Extract the [X, Y] coordinate from the center of the cell holding the provided text.  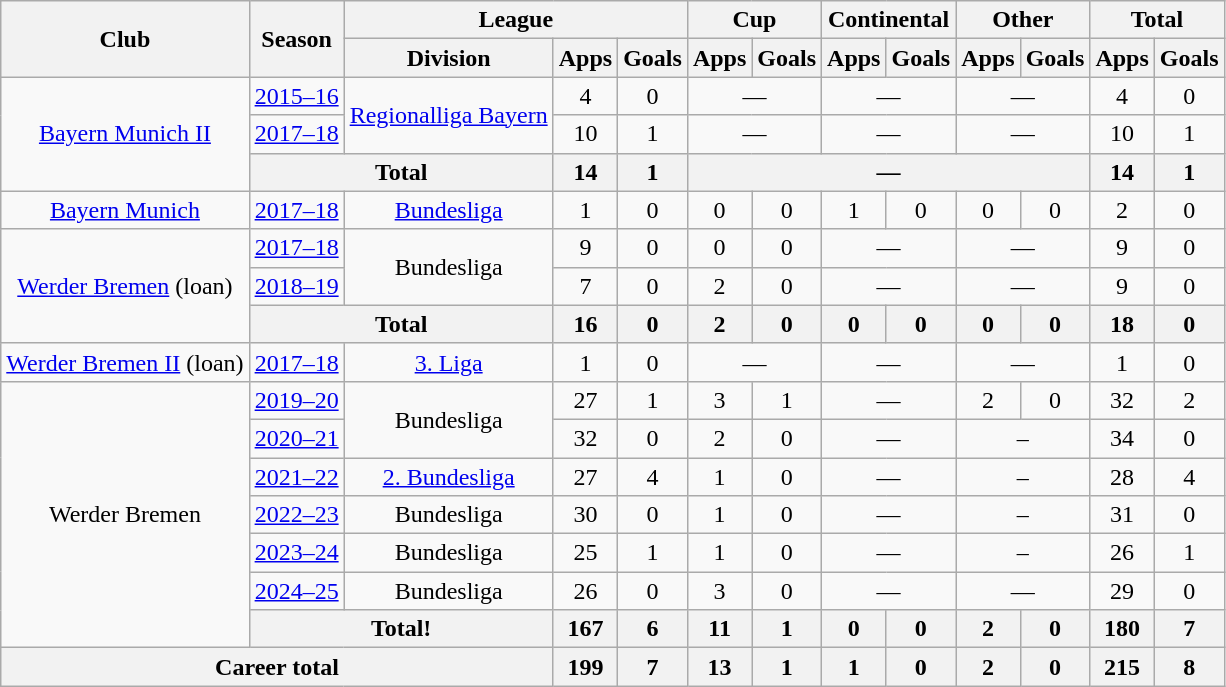
Regionalliga Bayern [448, 115]
31 [1122, 515]
Division [448, 58]
215 [1122, 667]
6 [653, 629]
Other [1023, 20]
180 [1122, 629]
Werder Bremen [125, 514]
2023–24 [296, 553]
30 [585, 515]
League [516, 20]
199 [585, 667]
13 [719, 667]
Career total [277, 667]
16 [585, 324]
Bayern Munich [125, 210]
8 [1189, 667]
2024–25 [296, 591]
Continental [889, 20]
34 [1122, 438]
Werder Bremen II (loan) [125, 362]
2018–19 [296, 286]
Cup [754, 20]
29 [1122, 591]
Werder Bremen (loan) [125, 286]
28 [1122, 477]
Season [296, 39]
2022–23 [296, 515]
2020–21 [296, 438]
3. Liga [448, 362]
11 [719, 629]
2. Bundesliga [448, 477]
Bayern Munich II [125, 134]
Total! [401, 629]
2019–20 [296, 400]
18 [1122, 324]
2021–22 [296, 477]
2015–16 [296, 96]
25 [585, 553]
Club [125, 39]
167 [585, 629]
